Return the (x, y) coordinate for the center point of the cell that contains the specified text.  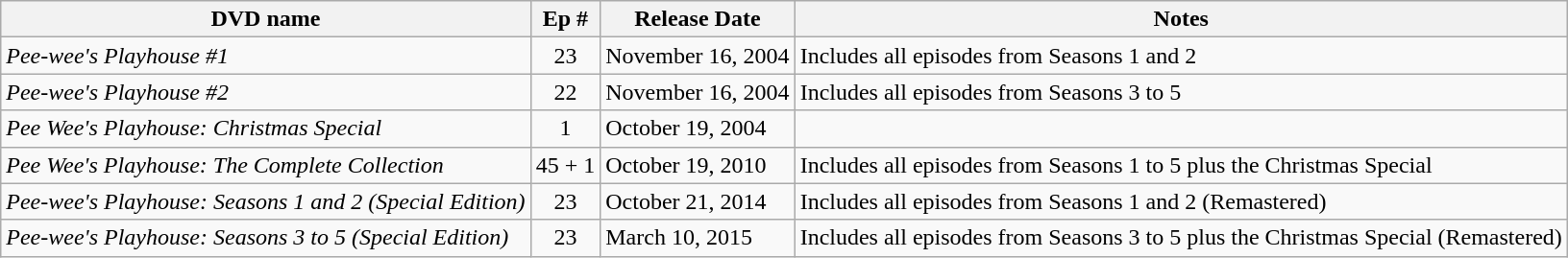
Pee-wee's Playhouse: Seasons 1 and 2 (Special Edition) (265, 201)
Pee-wee's Playhouse #1 (265, 56)
Pee-wee's Playhouse: Seasons 3 to 5 (Special Edition) (265, 238)
Includes all episodes from Seasons 1 to 5 plus the Christmas Special (1181, 165)
Pee-wee's Playhouse #2 (265, 92)
October 21, 2014 (698, 201)
Includes all episodes from Seasons 3 to 5 (1181, 92)
Includes all episodes from Seasons 1 and 2 (1181, 56)
October 19, 2004 (698, 129)
Release Date (698, 19)
DVD name (265, 19)
22 (565, 92)
Pee Wee's Playhouse: The Complete Collection (265, 165)
Includes all episodes from Seasons 1 and 2 (Remastered) (1181, 201)
Notes (1181, 19)
45 + 1 (565, 165)
March 10, 2015 (698, 238)
Pee Wee's Playhouse: Christmas Special (265, 129)
Ep # (565, 19)
Includes all episodes from Seasons 3 to 5 plus the Christmas Special (Remastered) (1181, 238)
1 (565, 129)
October 19, 2010 (698, 165)
